Search for the cell housing the specified text and yield its [X, Y] center coordinate. 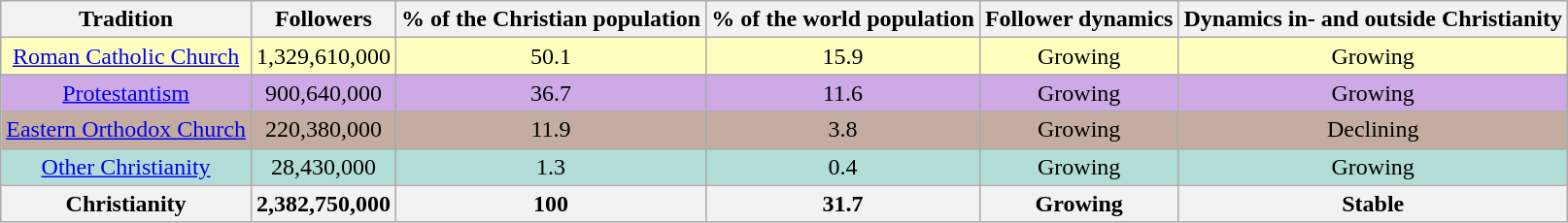
Declining [1373, 130]
28,430,000 [323, 167]
15.9 [843, 56]
900,640,000 [323, 93]
50.1 [550, 56]
Follower dynamics [1078, 19]
Other Christianity [126, 167]
1.3 [550, 167]
11.6 [843, 93]
Roman Catholic Church [126, 56]
11.9 [550, 130]
Followers [323, 19]
1,329,610,000 [323, 56]
% of the Christian population [550, 19]
0.4 [843, 167]
2,382,750,000 [323, 204]
Eastern Orthodox Church [126, 130]
% of the world population [843, 19]
Christianity [126, 204]
36.7 [550, 93]
31.7 [843, 204]
Stable [1373, 204]
220,380,000 [323, 130]
3.8 [843, 130]
Dynamics in- and outside Christianity [1373, 19]
Protestantism [126, 93]
100 [550, 204]
Tradition [126, 19]
